Locate the cell with the specified text and output its (x, y) center coordinate. 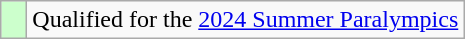
Qualified for the 2024 Summer Paralympics (246, 20)
